Locate the cell with the specified text and output its (X, Y) center coordinate. 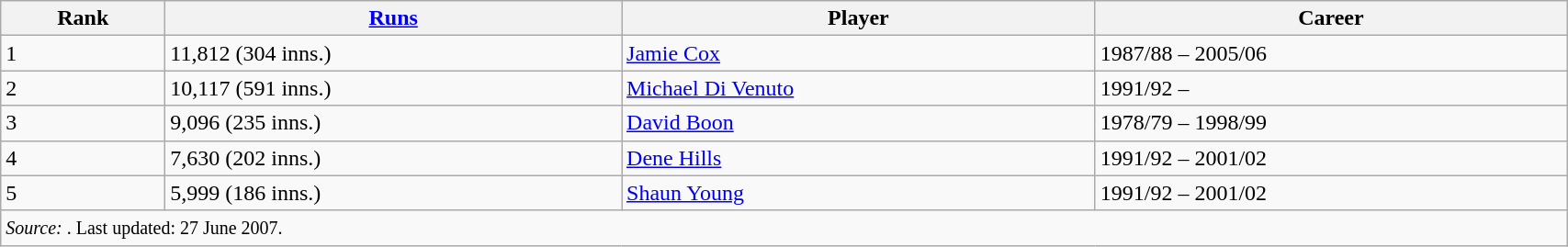
Dene Hills (859, 158)
11,812 (304 inns.) (393, 53)
David Boon (859, 123)
Runs (393, 18)
4 (83, 158)
5 (83, 193)
Career (1330, 18)
Shaun Young (859, 193)
7,630 (202 inns.) (393, 158)
3 (83, 123)
Player (859, 18)
1991/92 – (1330, 88)
1987/88 – 2005/06 (1330, 53)
1978/79 – 1998/99 (1330, 123)
2 (83, 88)
Jamie Cox (859, 53)
Michael Di Venuto (859, 88)
10,117 (591 inns.) (393, 88)
1 (83, 53)
9,096 (235 inns.) (393, 123)
Rank (83, 18)
5,999 (186 inns.) (393, 193)
Source: . Last updated: 27 June 2007. (784, 228)
